Search for the cell housing the specified text and yield its (x, y) center coordinate. 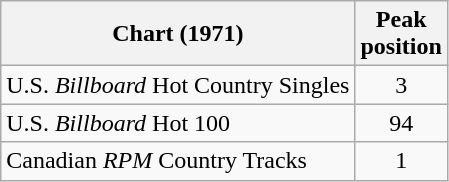
3 (401, 85)
1 (401, 161)
U.S. Billboard Hot Country Singles (178, 85)
Peakposition (401, 34)
Canadian RPM Country Tracks (178, 161)
94 (401, 123)
Chart (1971) (178, 34)
U.S. Billboard Hot 100 (178, 123)
